Detect which cell encompasses the target text, then output its [x, y] center coordinate. 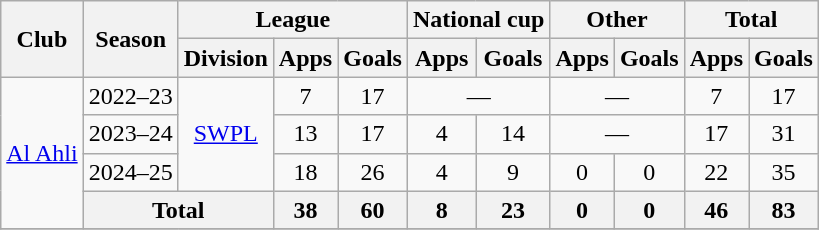
38 [305, 210]
2024–25 [130, 172]
Season [130, 39]
2022–23 [130, 96]
83 [784, 210]
13 [305, 134]
Al Ahli [42, 153]
26 [373, 172]
22 [716, 172]
National cup [478, 20]
Other [617, 20]
31 [784, 134]
14 [513, 134]
League [292, 20]
9 [513, 172]
2023–24 [130, 134]
18 [305, 172]
60 [373, 210]
SWPL [226, 134]
35 [784, 172]
46 [716, 210]
23 [513, 210]
Club [42, 39]
Division [226, 58]
8 [441, 210]
